Identify which cell holds the provided text, then report its [x, y] central coordinate. 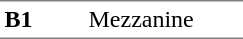
B1 [42, 20]
Mezzanine [164, 20]
